Return the [x, y] coordinate for the center point of the cell that contains the specified text.  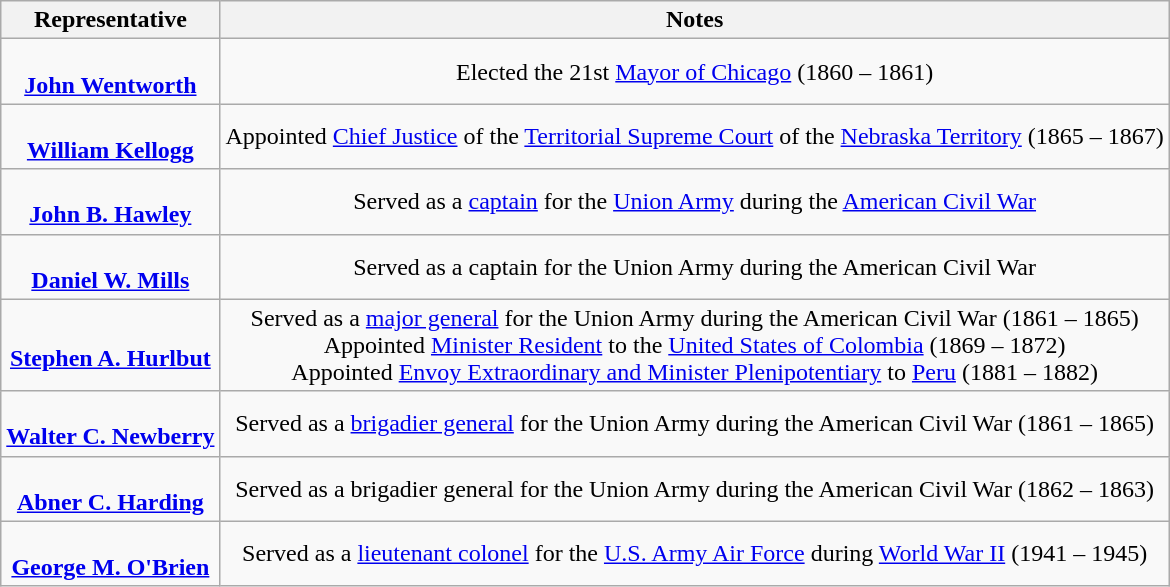
Abner C. Harding [110, 488]
George M. O'Brien [110, 554]
Representative [110, 20]
Elected the 21st Mayor of Chicago (1860 – 1861) [694, 72]
Appointed Chief Justice of the Territorial Supreme Court of the Nebraska Territory (1865 – 1867) [694, 136]
Daniel W. Mills [110, 266]
Walter C. Newberry [110, 424]
Notes [694, 20]
William Kellogg [110, 136]
Served as a brigadier general for the Union Army during the American Civil War (1861 – 1865) [694, 424]
Stephen A. Hurlbut [110, 345]
Served as a brigadier general for the Union Army during the American Civil War (1862 – 1863) [694, 488]
Served as a lieutenant colonel for the U.S. Army Air Force during World War II (1941 – 1945) [694, 554]
John B. Hawley [110, 202]
John Wentworth [110, 72]
